From the cell containing the given text, extract its center point as (X, Y) coordinate. 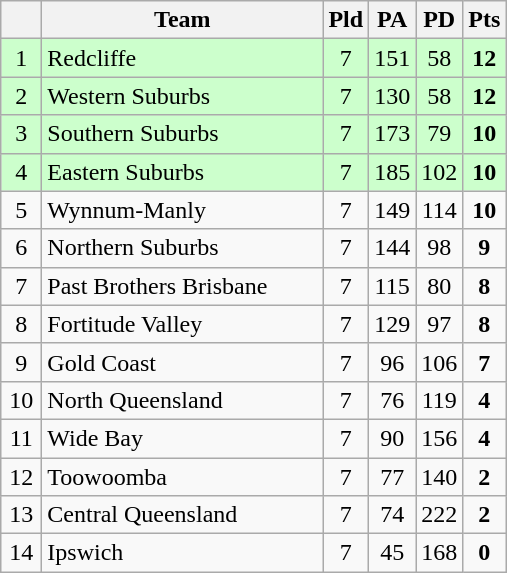
97 (440, 324)
119 (440, 400)
79 (440, 134)
Fortitude Valley (182, 324)
90 (392, 438)
114 (440, 210)
102 (440, 172)
222 (440, 515)
106 (440, 362)
PD (440, 20)
98 (440, 248)
130 (392, 96)
6 (22, 248)
0 (484, 553)
14 (22, 553)
Eastern Suburbs (182, 172)
Toowoomba (182, 477)
1 (22, 58)
North Queensland (182, 400)
Gold Coast (182, 362)
149 (392, 210)
80 (440, 286)
5 (22, 210)
76 (392, 400)
156 (440, 438)
PA (392, 20)
144 (392, 248)
129 (392, 324)
151 (392, 58)
115 (392, 286)
Southern Suburbs (182, 134)
Western Suburbs (182, 96)
77 (392, 477)
Ipswich (182, 553)
3 (22, 134)
185 (392, 172)
Redcliffe (182, 58)
Central Queensland (182, 515)
45 (392, 553)
Wynnum-Manly (182, 210)
Past Brothers Brisbane (182, 286)
Team (182, 20)
96 (392, 362)
74 (392, 515)
Pld (346, 20)
140 (440, 477)
173 (392, 134)
13 (22, 515)
Wide Bay (182, 438)
Northern Suburbs (182, 248)
Pts (484, 20)
11 (22, 438)
168 (440, 553)
